Search for the cell housing the specified text and yield its [x, y] center coordinate. 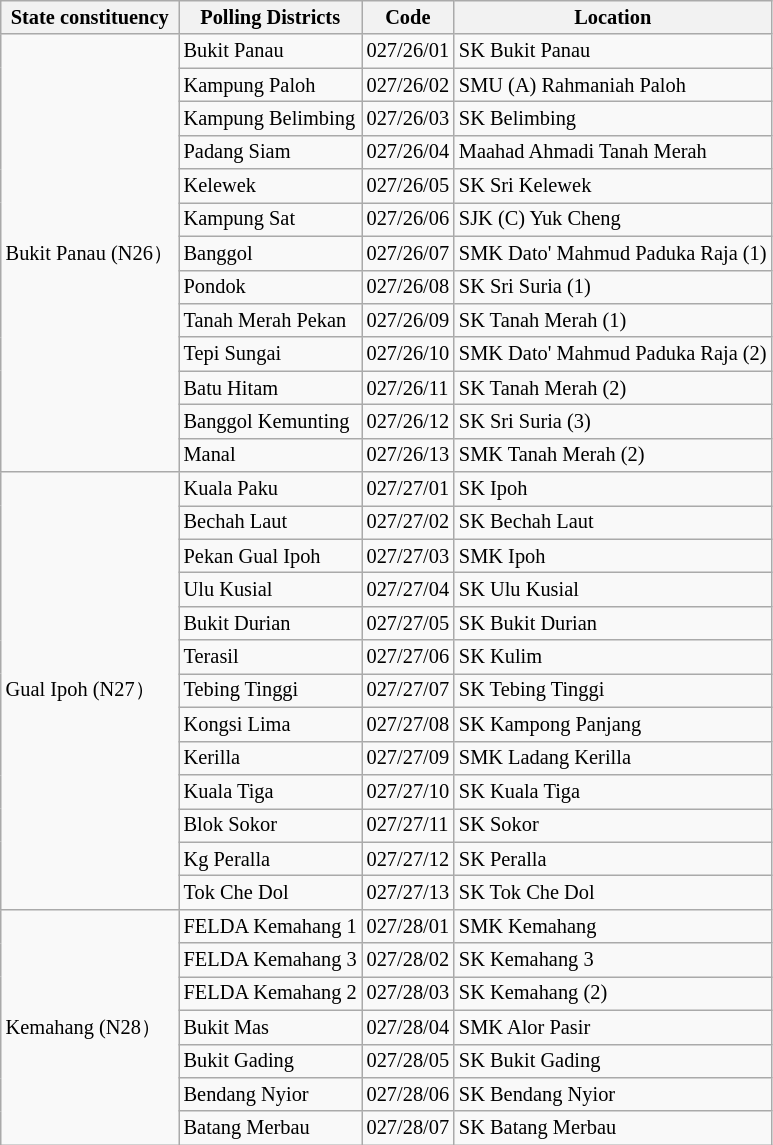
SK Sokor [612, 825]
SMK Tanah Merah (2) [612, 455]
027/26/11 [408, 388]
SK Peralla [612, 859]
027/27/12 [408, 859]
Batang Merbau [270, 1128]
Kuala Paku [270, 489]
SMK Ipoh [612, 556]
SK Kampong Panjang [612, 724]
Bukit Gading [270, 1061]
Kerilla [270, 758]
027/26/04 [408, 152]
027/26/13 [408, 455]
SJK (C) Yuk Cheng [612, 219]
SK Tanah Merah (1) [612, 320]
027/28/02 [408, 960]
Kampung Sat [270, 219]
Kemahang (N28） [90, 1027]
State constituency [90, 17]
Gual Ipoh (N27） [90, 691]
FELDA Kemahang 1 [270, 926]
SK Tebing Tinggi [612, 690]
FELDA Kemahang 2 [270, 993]
027/26/10 [408, 354]
027/27/10 [408, 791]
SK Sri Suria (1) [612, 287]
027/27/08 [408, 724]
SK Belimbing [612, 118]
027/27/13 [408, 892]
027/27/07 [408, 690]
SMK Alor Pasir [612, 1027]
Polling Districts [270, 17]
SK Kemahang (2) [612, 993]
SK Bukit Gading [612, 1061]
Banggol [270, 253]
Banggol Kemunting [270, 421]
027/26/09 [408, 320]
Bukit Durian [270, 623]
027/27/05 [408, 623]
Padang Siam [270, 152]
SK Tok Che Dol [612, 892]
SK Bendang Nyior [612, 1094]
Pekan Gual Ipoh [270, 556]
027/27/01 [408, 489]
Bukit Mas [270, 1027]
SK Bukit Durian [612, 623]
Terasil [270, 657]
SK Kulim [612, 657]
SK Bechah Laut [612, 522]
Kampung Paloh [270, 85]
SK Kuala Tiga [612, 791]
SMK Kemahang [612, 926]
027/26/05 [408, 186]
SK Tanah Merah (2) [612, 388]
Kongsi Lima [270, 724]
Bukit Panau [270, 51]
Bukit Panau (N26） [90, 253]
SMU (A) Rahmaniah Paloh [612, 85]
027/26/06 [408, 219]
Tepi Sungai [270, 354]
SK Bukit Panau [612, 51]
Kuala Tiga [270, 791]
027/26/12 [408, 421]
027/28/07 [408, 1128]
Manal [270, 455]
Kelewek [270, 186]
Ulu Kusial [270, 589]
SK Batang Merbau [612, 1128]
027/27/02 [408, 522]
SK Ulu Kusial [612, 589]
SK Sri Kelewek [612, 186]
Code [408, 17]
Kg Peralla [270, 859]
027/27/11 [408, 825]
Tebing Tinggi [270, 690]
Blok Sokor [270, 825]
Bendang Nyior [270, 1094]
Tanah Merah Pekan [270, 320]
Maahad Ahmadi Tanah Merah [612, 152]
Kampung Belimbing [270, 118]
027/27/06 [408, 657]
027/26/01 [408, 51]
SK Ipoh [612, 489]
027/27/04 [408, 589]
027/26/08 [408, 287]
SK Sri Suria (3) [612, 421]
SMK Dato' Mahmud Paduka Raja (1) [612, 253]
027/28/06 [408, 1094]
027/26/07 [408, 253]
Location [612, 17]
SK Kemahang 3 [612, 960]
027/26/03 [408, 118]
027/28/05 [408, 1061]
027/28/03 [408, 993]
027/28/01 [408, 926]
SMK Dato' Mahmud Paduka Raja (2) [612, 354]
FELDA Kemahang 3 [270, 960]
Batu Hitam [270, 388]
027/27/03 [408, 556]
027/26/02 [408, 85]
027/28/04 [408, 1027]
Tok Che Dol [270, 892]
SMK Ladang Kerilla [612, 758]
027/27/09 [408, 758]
Pondok [270, 287]
Bechah Laut [270, 522]
